Locate the cell with the specified text and output its [X, Y] center coordinate. 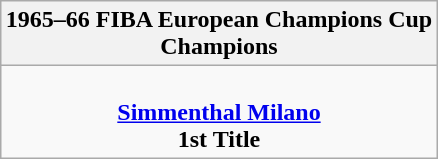
Simmenthal Milano 1st Title [218, 112]
1965–66 FIBA European Champions CupChampions [218, 34]
